Find where the given text appears and provide that cell's center as (X, Y) coordinate. 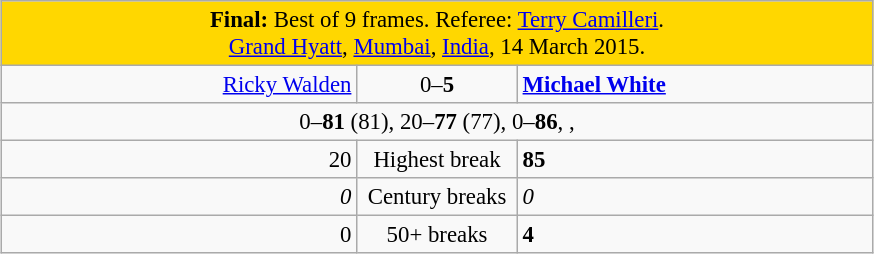
20 (179, 160)
Ricky Walden (179, 85)
4 (695, 235)
0–5 (438, 85)
50+ breaks (438, 235)
0–81 (81), 20–77 (77), 0–86, , (437, 122)
Michael White (695, 85)
85 (695, 160)
Final: Best of 9 frames. Referee: Terry Camilleri.Grand Hyatt, Mumbai, India, 14 March 2015. (437, 34)
Highest break (438, 160)
Century breaks (438, 197)
